Determine the [x, y] coordinate at the center of the cell enclosing the given text.  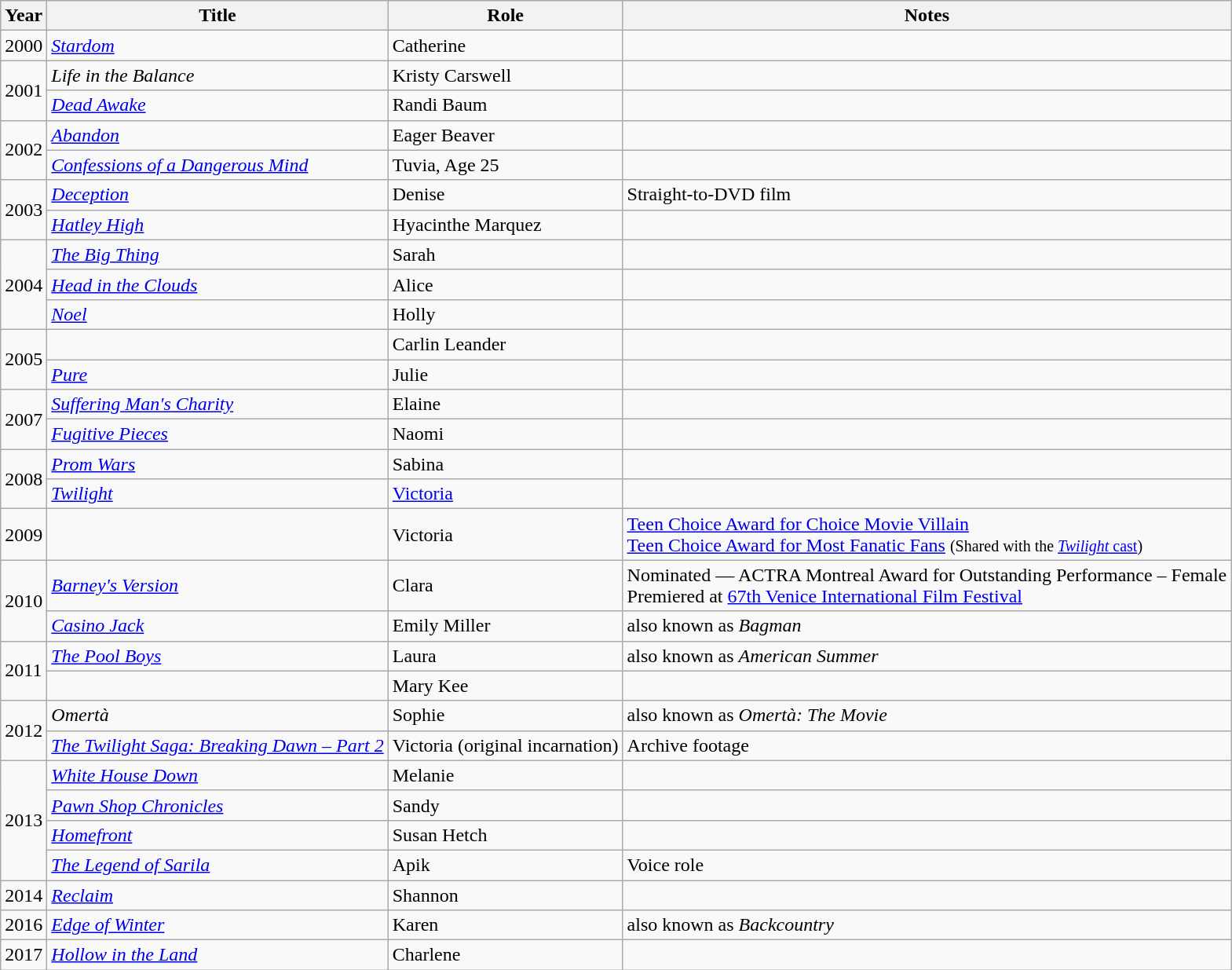
Apik [506, 865]
Life in the Balance [218, 75]
Randi Baum [506, 105]
Teen Choice Award for Choice Movie VillainTeen Choice Award for Most Fanatic Fans (Shared with the Twilight cast) [927, 534]
Barney's Version [218, 586]
Alice [506, 284]
Hatley High [218, 225]
2013 [24, 820]
Notes [927, 16]
Hyacinthe Marquez [506, 225]
Holly [506, 314]
Head in the Clouds [218, 284]
Naomi [506, 434]
Julie [506, 375]
Nominated — ACTRA Montreal Award for Outstanding Performance – FemalePremiered at 67th Venice International Film Festival [927, 586]
Omertà [218, 716]
Fugitive Pieces [218, 434]
The Pool Boys [218, 656]
Sophie [506, 716]
2017 [24, 955]
Melanie [506, 775]
Karen [506, 925]
2009 [24, 534]
2005 [24, 359]
2003 [24, 210]
Hollow in the Land [218, 955]
Susan Hetch [506, 835]
Year [24, 16]
Sarah [506, 254]
The Legend of Sarila [218, 865]
The Twilight Saga: Breaking Dawn – Part 2 [218, 745]
Noel [218, 314]
2012 [24, 730]
Deception [218, 195]
Laura [506, 656]
Dead Awake [218, 105]
Denise [506, 195]
Homefront [218, 835]
Pure [218, 375]
also known as Omertà: The Movie [927, 716]
2014 [24, 895]
Edge of Winter [218, 925]
Charlene [506, 955]
Sabina [506, 464]
The Big Thing [218, 254]
also known as Bagman [927, 626]
Casino Jack [218, 626]
2011 [24, 671]
Elaine [506, 404]
Sandy [506, 805]
Abandon [218, 135]
Straight-to-DVD film [927, 195]
Confessions of a Dangerous Mind [218, 165]
also known as American Summer [927, 656]
Mary Kee [506, 686]
2001 [24, 90]
Suffering Man's Charity [218, 404]
Shannon [506, 895]
Stardom [218, 46]
2002 [24, 150]
Pawn Shop Chronicles [218, 805]
Role [506, 16]
Reclaim [218, 895]
Catherine [506, 46]
Emily Miller [506, 626]
2000 [24, 46]
Title [218, 16]
Clara [506, 586]
Kristy Carswell [506, 75]
Tuvia, Age 25 [506, 165]
2004 [24, 284]
Victoria (original incarnation) [506, 745]
Carlin Leander [506, 344]
Prom Wars [218, 464]
2016 [24, 925]
Archive footage [927, 745]
2007 [24, 419]
2008 [24, 479]
Eager Beaver [506, 135]
2010 [24, 600]
also known as Backcountry [927, 925]
Voice role [927, 865]
Twilight [218, 494]
White House Down [218, 775]
